Scan for the cell matching the given text and deliver its (x, y) coordinate at center. 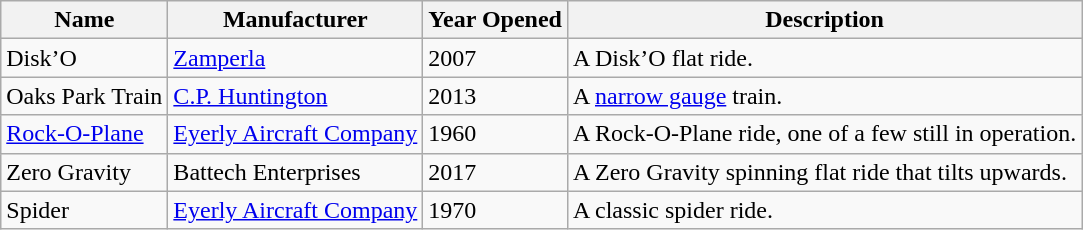
Disk’O (84, 58)
2017 (496, 172)
Name (84, 20)
A narrow gauge train. (824, 96)
Year Opened (496, 20)
Zero Gravity (84, 172)
Rock-O-Plane (84, 134)
C.P. Huntington (296, 96)
1960 (496, 134)
Oaks Park Train (84, 96)
A Disk’O flat ride. (824, 58)
Spider (84, 210)
2013 (496, 96)
A classic spider ride. (824, 210)
Description (824, 20)
A Zero Gravity spinning flat ride that tilts upwards. (824, 172)
2007 (496, 58)
1970 (496, 210)
A Rock-O-Plane ride, one of a few still in operation. (824, 134)
Battech Enterprises (296, 172)
Manufacturer (296, 20)
Zamperla (296, 58)
